Output the (x, y) coordinate of the center of the cell containing the given text.  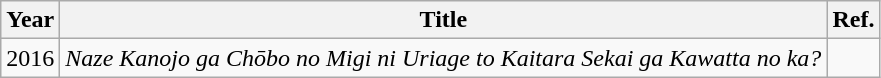
Title (444, 20)
Naze Kanojo ga Chōbo no Migi ni Uriage to Kaitara Sekai ga Kawatta no ka? (444, 58)
Year (30, 20)
Ref. (854, 20)
2016 (30, 58)
